Return the (x, y) coordinate for the center point of the cell that contains the specified text.  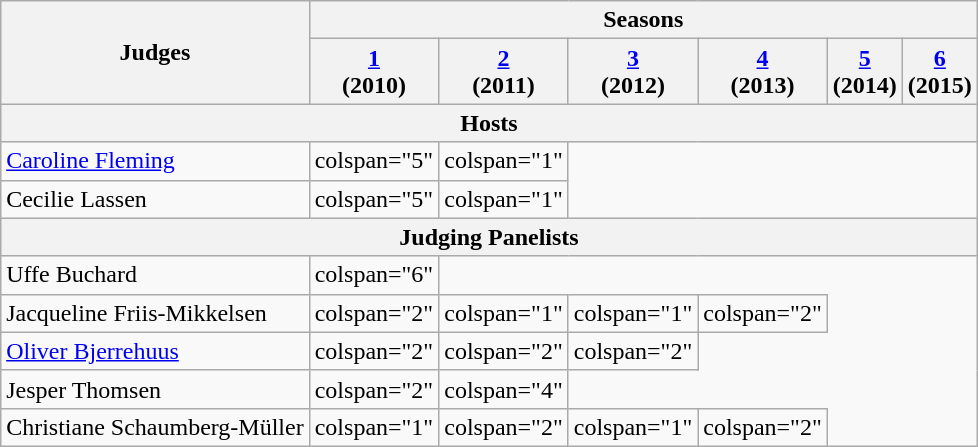
colspan="4" (504, 389)
Jesper Thomsen (156, 389)
Judges (156, 52)
1 (2010) (374, 72)
colspan="6" (374, 275)
Christiane Schaumberg-Müller (156, 427)
Judging Panelists (490, 237)
Jacqueline Friis-Mikkelsen (156, 313)
2 (2011) (504, 72)
Caroline Fleming (156, 161)
Uffe Buchard (156, 275)
Cecilie Lassen (156, 199)
3 (2012) (633, 72)
Oliver Bjerrehuus (156, 351)
Seasons (643, 20)
5 (2014) (864, 72)
Hosts (490, 123)
6 (2015) (940, 72)
4 (2013) (763, 72)
